Capture the cell that displays the provided text and extract its (x, y) central coordinate. 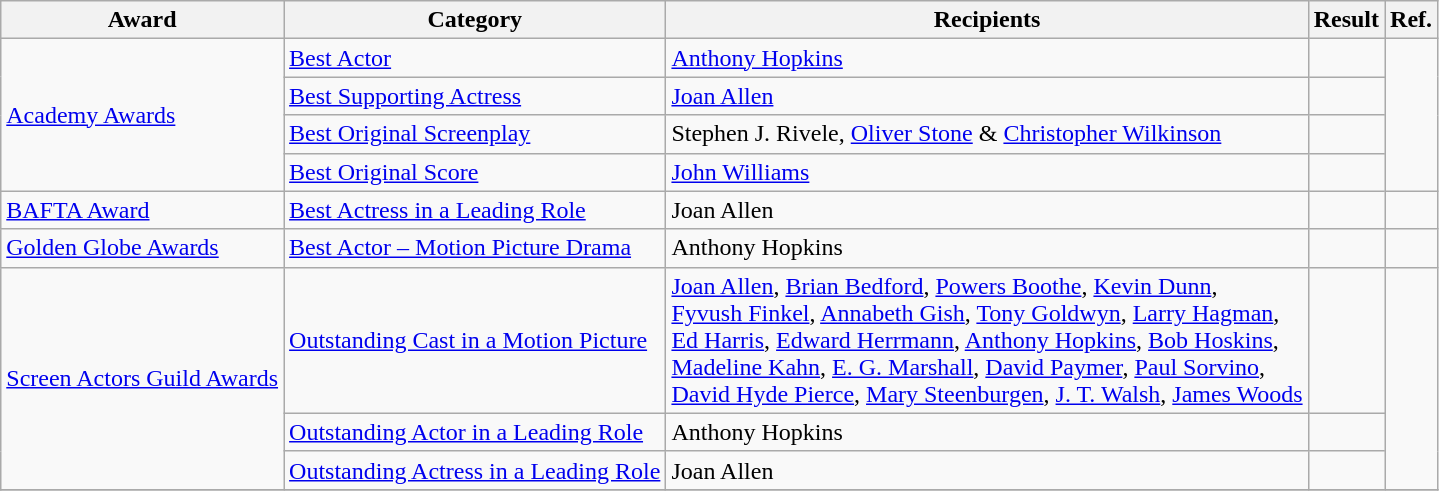
Category (475, 20)
BAFTA Award (142, 210)
Result (1346, 20)
Outstanding Cast in a Motion Picture (475, 340)
Best Actor (475, 58)
Best Original Screenplay (475, 134)
Outstanding Actor in a Leading Role (475, 432)
Golden Globe Awards (142, 248)
Recipients (987, 20)
Screen Actors Guild Awards (142, 378)
Best Supporting Actress (475, 96)
John Williams (987, 172)
Best Actor – Motion Picture Drama (475, 248)
Ref. (1412, 20)
Stephen J. Rivele, Oliver Stone & Christopher Wilkinson (987, 134)
Best Actress in a Leading Role (475, 210)
Best Original Score (475, 172)
Award (142, 20)
Outstanding Actress in a Leading Role (475, 470)
Academy Awards (142, 115)
